Capture the cell that displays the provided text and extract its (X, Y) central coordinate. 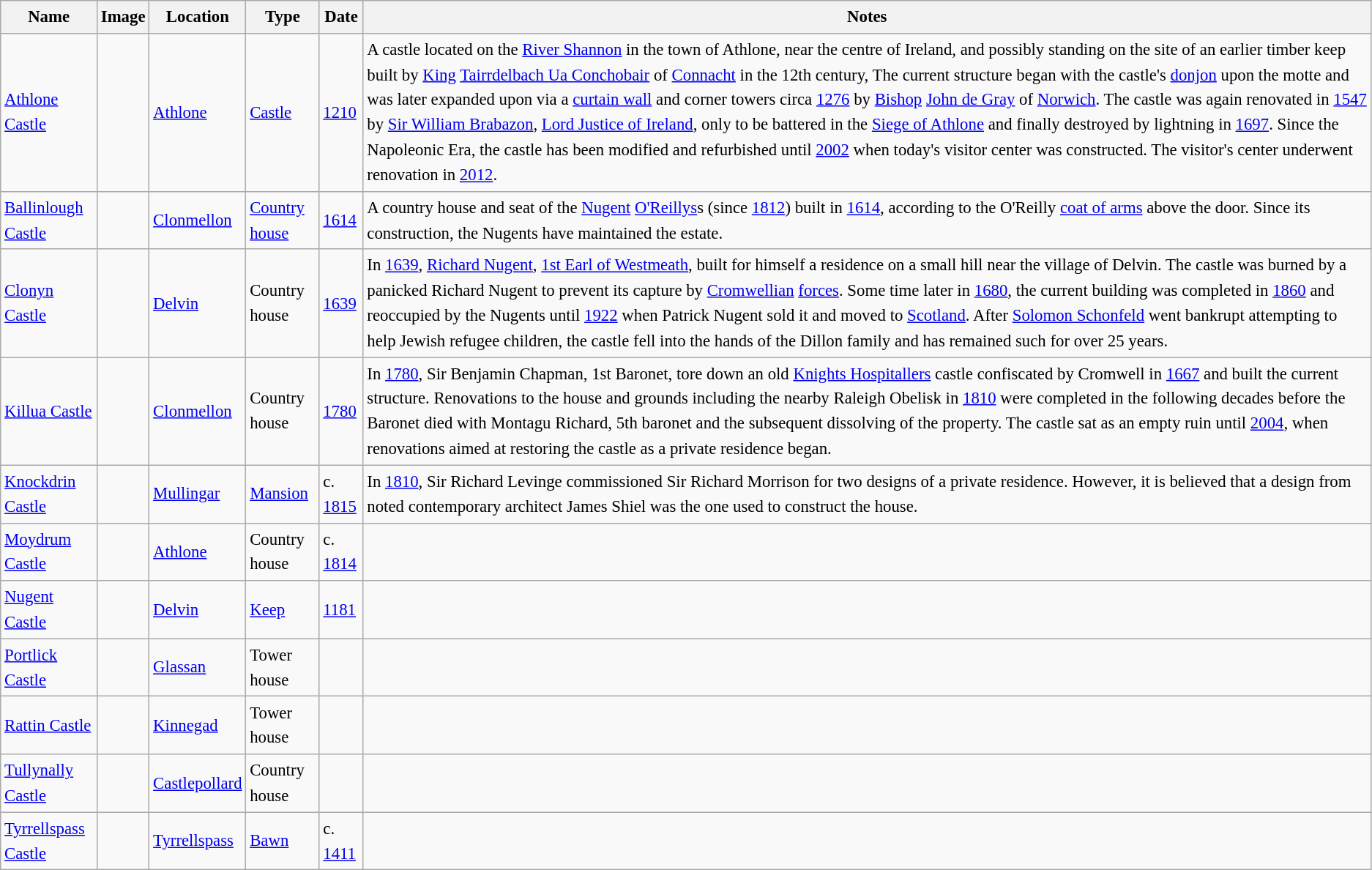
Athlone Castle (49, 113)
Tullynally Castle (49, 784)
Mansion (283, 494)
1210 (341, 113)
Knockdrin Castle (49, 494)
Castlepollard (198, 784)
Keep (283, 609)
Notes (867, 18)
c. 1815 (341, 494)
Date (341, 18)
Name (49, 18)
Kinnegad (198, 725)
Location (198, 18)
Castle (283, 113)
Moydrum Castle (49, 552)
Tyrrellspass (198, 841)
Clonyn Castle (49, 303)
c. 1814 (341, 552)
Bawn (283, 841)
Mullingar (198, 494)
Glassan (198, 668)
1614 (341, 220)
Rattin Castle (49, 725)
Ballinlough Castle (49, 220)
Nugent Castle (49, 609)
1181 (341, 609)
Image (123, 18)
Type (283, 18)
Tyrrellspass Castle (49, 841)
Killua Castle (49, 412)
Portlick Castle (49, 668)
c. 1411 (341, 841)
1780 (341, 412)
1639 (341, 303)
